Identify which cell holds the provided text, then report its (x, y) central coordinate. 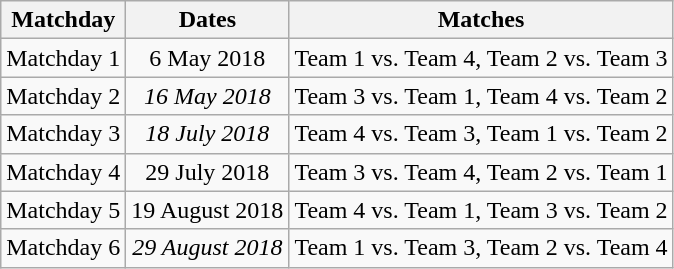
Team 1 vs. Team 4, Team 2 vs. Team 3 (481, 58)
Matchday 4 (64, 172)
29 July 2018 (208, 172)
Matchday 5 (64, 210)
Team 3 vs. Team 4, Team 2 vs. Team 1 (481, 172)
Matchday 1 (64, 58)
Team 3 vs. Team 1, Team 4 vs. Team 2 (481, 96)
Dates (208, 20)
29 August 2018 (208, 248)
6 May 2018 (208, 58)
18 July 2018 (208, 134)
19 August 2018 (208, 210)
Team 4 vs. Team 3, Team 1 vs. Team 2 (481, 134)
Matchday (64, 20)
Matchday 2 (64, 96)
Team 1 vs. Team 3, Team 2 vs. Team 4 (481, 248)
16 May 2018 (208, 96)
Team 4 vs. Team 1, Team 3 vs. Team 2 (481, 210)
Matchday 6 (64, 248)
Matchday 3 (64, 134)
Matches (481, 20)
